Return [x, y] of the center of cell containing provided text 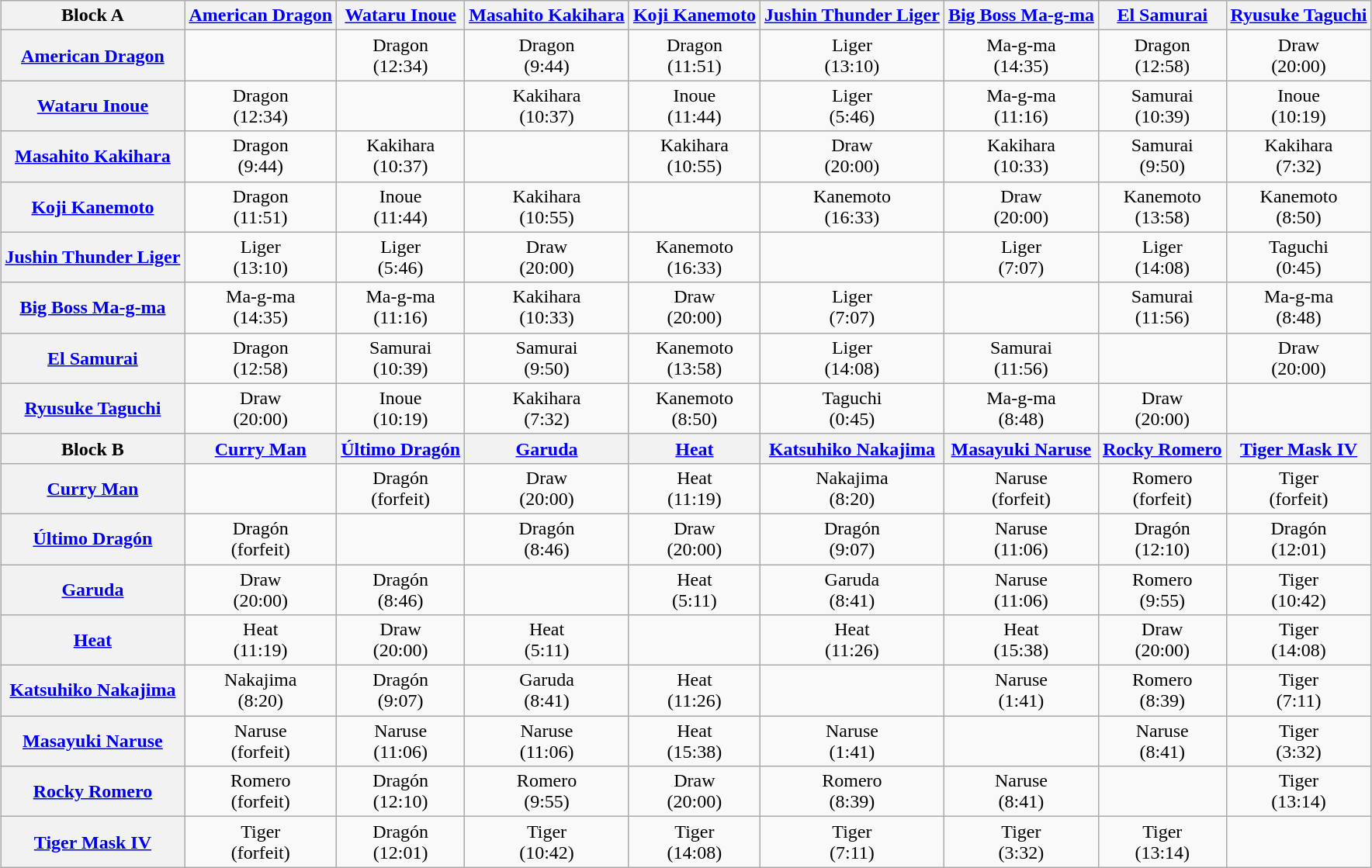
Block B [93, 448]
Block A [93, 16]
